Pinpoint the cell where the given text exists, returning its [x, y] midpoint coordinate. 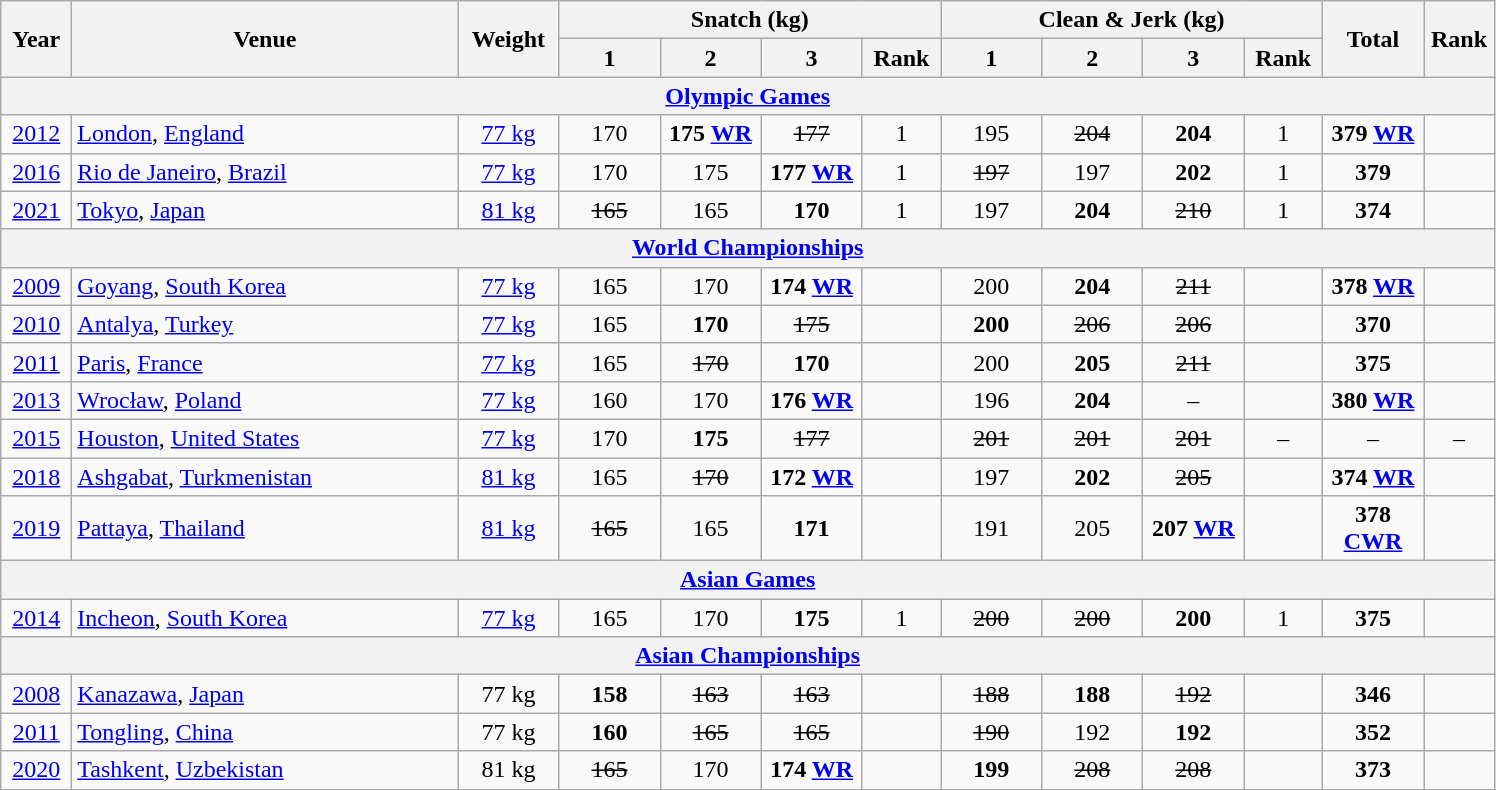
207 WR [1194, 528]
2021 [36, 210]
Tokyo, Japan [265, 210]
2013 [36, 400]
373 [1372, 770]
379 [1372, 172]
175 WR [710, 134]
Incheon, South Korea [265, 618]
374 [1372, 210]
158 [610, 694]
199 [992, 770]
2020 [36, 770]
Venue [265, 39]
Year [36, 39]
2015 [36, 438]
378 WR [1372, 286]
Total [1372, 39]
380 WR [1372, 400]
210 [1194, 210]
Antalya, Turkey [265, 324]
176 WR [812, 400]
2008 [36, 694]
196 [992, 400]
191 [992, 528]
346 [1372, 694]
Houston, United States [265, 438]
370 [1372, 324]
London, England [265, 134]
190 [992, 732]
Tongling, China [265, 732]
Asian Championships [748, 656]
2016 [36, 172]
Goyang, South Korea [265, 286]
World Championships [748, 248]
195 [992, 134]
Kanazawa, Japan [265, 694]
Olympic Games [748, 96]
Wrocław, Poland [265, 400]
Ashgabat, Turkmenistan [265, 477]
Snatch (kg) [750, 20]
Tashkent, Uzbekistan [265, 770]
2010 [36, 324]
2014 [36, 618]
Paris, France [265, 362]
172 WR [812, 477]
379 WR [1372, 134]
171 [812, 528]
Rio de Janeiro, Brazil [265, 172]
374 WR [1372, 477]
Weight [508, 39]
2012 [36, 134]
2018 [36, 477]
352 [1372, 732]
378 CWR [1372, 528]
Pattaya, Thailand [265, 528]
Clean & Jerk (kg) [1132, 20]
177 WR [812, 172]
2009 [36, 286]
Asian Games [748, 580]
2019 [36, 528]
